Scan for the cell matching the given text and deliver its (X, Y) coordinate at center. 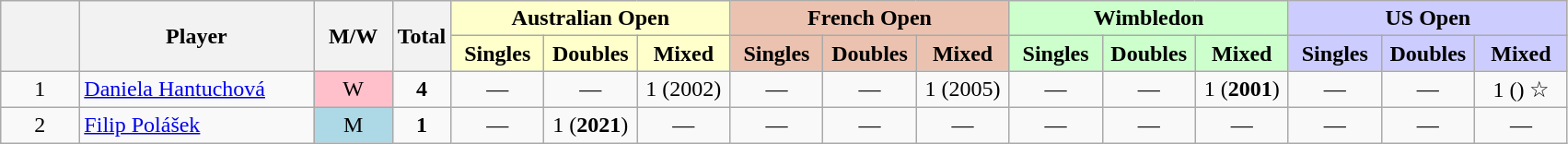
M/W (354, 36)
1 (2021) (591, 125)
2 (41, 125)
Total (422, 36)
Filip Polášek (197, 125)
1 (2001) (1241, 90)
Daniela Hantuchová (197, 90)
US Open (1427, 18)
Wimbledon (1149, 18)
4 (422, 90)
French Open (869, 18)
M (354, 125)
1 (2002) (683, 90)
Player (197, 36)
Australian Open (591, 18)
W (354, 90)
1 (2005) (963, 90)
1 () ☆ (1521, 90)
